Capture the cell that displays the provided text and extract its [X, Y] central coordinate. 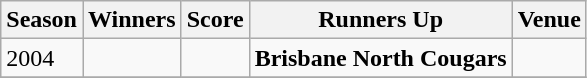
Runners Up [380, 20]
Venue [549, 20]
Score [215, 20]
Season [42, 20]
Winners [132, 20]
2004 [42, 58]
Brisbane North Cougars [380, 58]
